Capture the cell that displays the provided text and extract its (x, y) central coordinate. 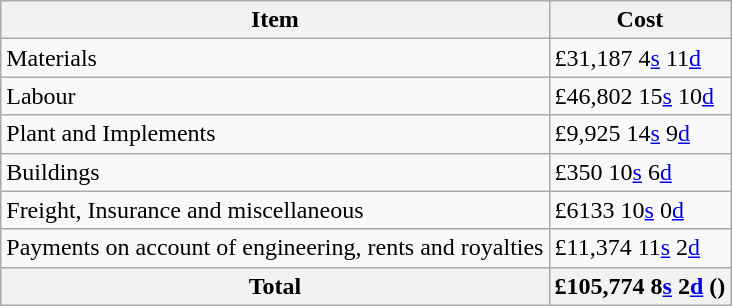
£9,925 14s 9d (640, 134)
Freight, Insurance and miscellaneous (275, 210)
Item (275, 20)
Payments on account of engineering, rents and royalties (275, 248)
Cost (640, 20)
Plant and Implements (275, 134)
£46,802 15s 10d (640, 96)
£105,774 8s 2d () (640, 286)
£11,374 11s 2d (640, 248)
£31,187 4s 11d (640, 58)
Materials (275, 58)
£6133 10s 0d (640, 210)
Buildings (275, 172)
£350 10s 6d (640, 172)
Total (275, 286)
Labour (275, 96)
